Identify which cell holds the provided text, then report its [X, Y] central coordinate. 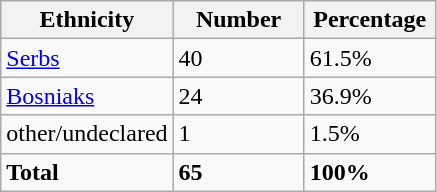
36.9% [370, 96]
Serbs [87, 58]
1.5% [370, 134]
Percentage [370, 20]
Number [238, 20]
1 [238, 134]
Bosniaks [87, 96]
65 [238, 172]
other/undeclared [87, 134]
Total [87, 172]
24 [238, 96]
100% [370, 172]
40 [238, 58]
61.5% [370, 58]
Ethnicity [87, 20]
